Return (x, y) of the center of cell containing provided text 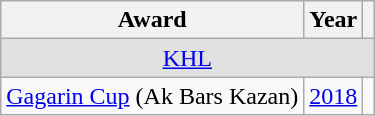
Gagarin Cup (Ak Bars Kazan) (152, 96)
Award (152, 20)
KHL (188, 58)
Year (334, 20)
2018 (334, 96)
